For the text-containing cell, return its midpoint in [x, y] coordinate format. 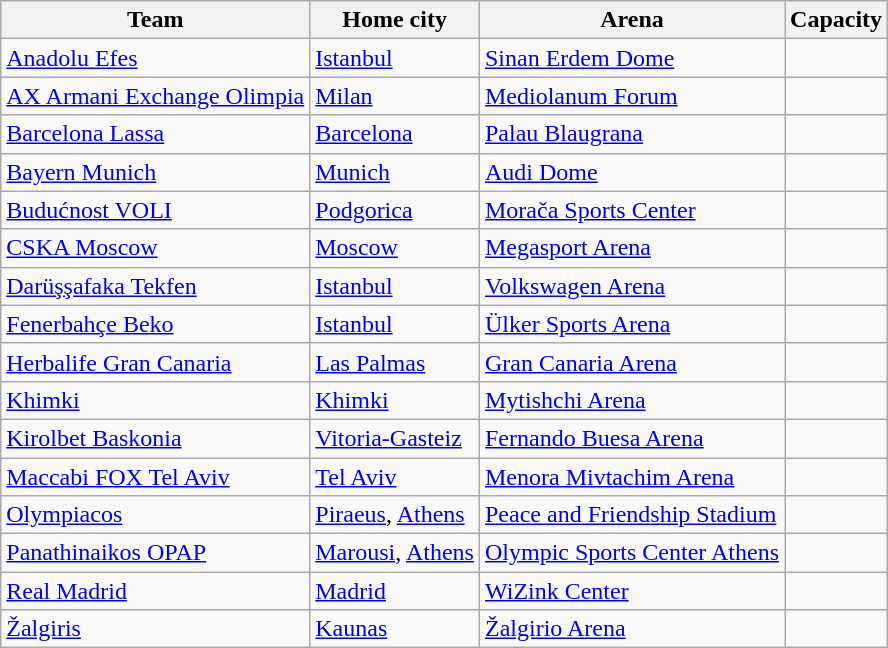
Real Madrid [156, 591]
CSKA Moscow [156, 248]
Panathinaikos OPAP [156, 553]
Sinan Erdem Dome [632, 58]
Team [156, 20]
Ülker Sports Arena [632, 324]
Žalgirio Arena [632, 629]
Capacity [836, 20]
Mytishchi Arena [632, 400]
Darüşşafaka Tekfen [156, 286]
AX Armani Exchange Olimpia [156, 96]
Palau Blaugrana [632, 134]
Milan [395, 96]
Vitoria-Gasteiz [395, 438]
Žalgiris [156, 629]
Audi Dome [632, 172]
Podgorica [395, 210]
Kaunas [395, 629]
Moscow [395, 248]
Olympic Sports Center Athens [632, 553]
Menora Mivtachim Arena [632, 477]
WiZink Center [632, 591]
Maccabi FOX Tel Aviv [156, 477]
Madrid [395, 591]
Olympiacos [156, 515]
Gran Canaria Arena [632, 362]
Kirolbet Baskonia [156, 438]
Marousi, Athens [395, 553]
Home city [395, 20]
Munich [395, 172]
Morača Sports Center [632, 210]
Bayern Munich [156, 172]
Piraeus, Athens [395, 515]
Fernando Buesa Arena [632, 438]
Arena [632, 20]
Fenerbahçe Beko [156, 324]
Barcelona [395, 134]
Mediolanum Forum [632, 96]
Barcelona Lassa [156, 134]
Megasport Arena [632, 248]
Herbalife Gran Canaria [156, 362]
Budućnost VOLI [156, 210]
Peace and Friendship Stadium [632, 515]
Anadolu Efes [156, 58]
Tel Aviv [395, 477]
Las Palmas [395, 362]
Volkswagen Arena [632, 286]
